Capture the cell that displays the provided text and extract its [X, Y] central coordinate. 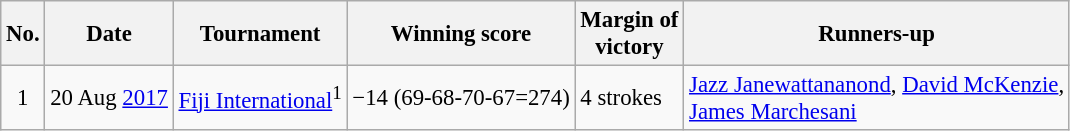
−14 (69-68-70-67=274) [461, 98]
Date [109, 34]
No. [23, 34]
20 Aug 2017 [109, 98]
Tournament [260, 34]
Margin ofvictory [630, 34]
Jazz Janewattananond, David McKenzie, James Marchesani [877, 98]
Fiji International1 [260, 98]
Runners-up [877, 34]
4 strokes [630, 98]
Winning score [461, 34]
1 [23, 98]
